Locate the cell with the specified text and output its (x, y) center coordinate. 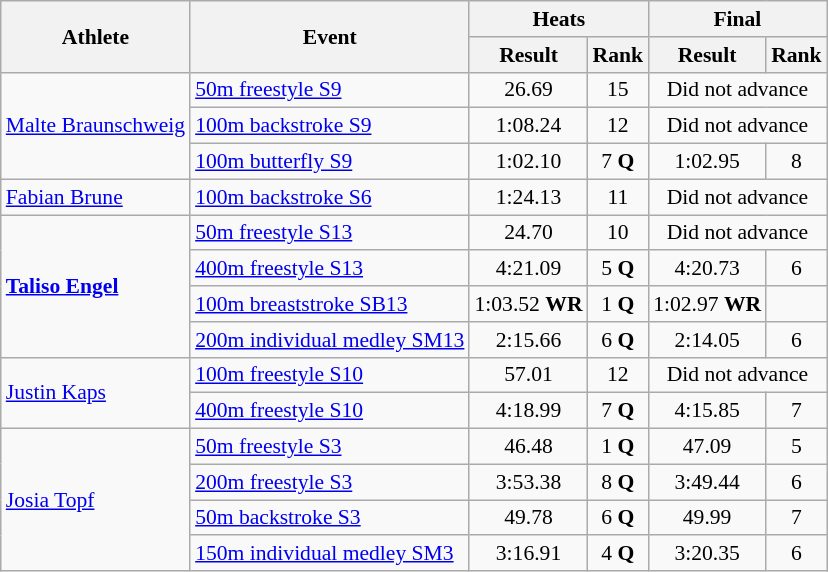
10 (618, 233)
4:21.09 (528, 269)
Taliso Engel (96, 286)
100m freestyle S10 (330, 375)
46.48 (528, 447)
1:02.95 (707, 162)
50m freestyle S13 (330, 233)
5 Q (618, 269)
15 (618, 90)
2:15.66 (528, 340)
Event (330, 36)
3:20.35 (707, 554)
100m butterfly S9 (330, 162)
100m backstroke S6 (330, 197)
3:16.91 (528, 554)
1:02.97 WR (707, 304)
4 Q (618, 554)
3:49.44 (707, 482)
Athlete (96, 36)
1:02.10 (528, 162)
26.69 (528, 90)
47.09 (707, 447)
11 (618, 197)
50m freestyle S3 (330, 447)
4:20.73 (707, 269)
49.78 (528, 518)
50m freestyle S9 (330, 90)
4:15.85 (707, 411)
100m backstroke S9 (330, 126)
1:03.52 WR (528, 304)
5 (796, 447)
400m freestyle S13 (330, 269)
1:24.13 (528, 197)
200m freestyle S3 (330, 482)
200m individual medley SM13 (330, 340)
3:53.38 (528, 482)
Malte Braunschweig (96, 126)
Final (738, 19)
4:18.99 (528, 411)
49.99 (707, 518)
1:08.24 (528, 126)
8 (796, 162)
8 Q (618, 482)
400m freestyle S10 (330, 411)
Heats (558, 19)
24.70 (528, 233)
150m individual medley SM3 (330, 554)
2:14.05 (707, 340)
50m backstroke S3 (330, 518)
Justin Kaps (96, 392)
57.01 (528, 375)
Josia Topf (96, 500)
Fabian Brune (96, 197)
100m breaststroke SB13 (330, 304)
